Output the [x, y] coordinate of the center of the cell containing the given text.  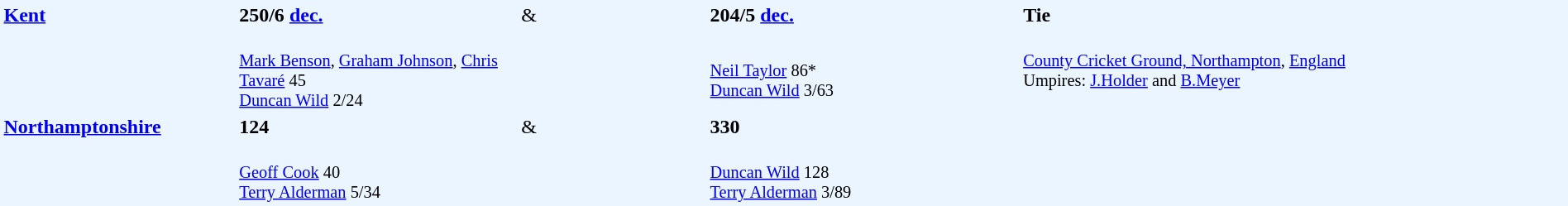
Tie [1293, 15]
204/5 dec. [864, 15]
124 [378, 127]
Kent [119, 57]
Duncan Wild 128 Terry Alderman 3/89 [864, 172]
250/6 dec. [378, 15]
Mark Benson, Graham Johnson, Chris Tavaré 45 Duncan Wild 2/24 [378, 71]
Northamptonshire [119, 159]
County Cricket Ground, Northampton, England Umpires: J.Holder and B.Meyer [1293, 117]
Geoff Cook 40 Terry Alderman 5/34 [378, 172]
330 [864, 127]
Neil Taylor 86* Duncan Wild 3/63 [864, 71]
